Return the (x, y) coordinate for the center point of the cell that contains the specified text.  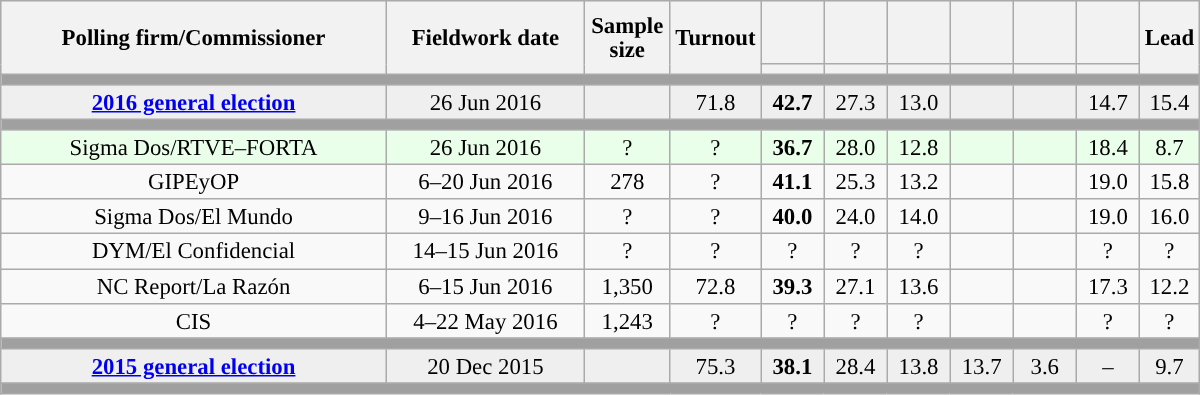
39.3 (792, 286)
72.8 (716, 286)
17.3 (1108, 286)
20 Dec 2015 (485, 366)
Turnout (716, 38)
Sigma Dos/El Mundo (194, 218)
16.0 (1169, 218)
8.7 (1169, 148)
6–15 Jun 2016 (485, 286)
14.0 (918, 218)
DYM/El Confidencial (194, 252)
14.7 (1108, 102)
13.8 (918, 366)
GIPEyOP (194, 182)
Sigma Dos/RTVE–FORTA (194, 148)
1,243 (627, 320)
14–15 Jun 2016 (485, 252)
3.6 (1044, 366)
27.3 (856, 102)
13.2 (918, 182)
9–16 Jun 2016 (485, 218)
Lead (1169, 38)
18.4 (1108, 148)
25.3 (856, 182)
27.1 (856, 286)
24.0 (856, 218)
36.7 (792, 148)
41.1 (792, 182)
Polling firm/Commissioner (194, 38)
28.0 (856, 148)
9.7 (1169, 366)
15.8 (1169, 182)
Sample size (627, 38)
278 (627, 182)
1,350 (627, 286)
12.2 (1169, 286)
15.4 (1169, 102)
38.1 (792, 366)
13.6 (918, 286)
40.0 (792, 218)
42.7 (792, 102)
13.7 (982, 366)
75.3 (716, 366)
28.4 (856, 366)
2016 general election (194, 102)
6–20 Jun 2016 (485, 182)
71.8 (716, 102)
4–22 May 2016 (485, 320)
Fieldwork date (485, 38)
– (1108, 366)
2015 general election (194, 366)
CIS (194, 320)
NC Report/La Razón (194, 286)
12.8 (918, 148)
13.0 (918, 102)
